Determine the (x, y) coordinate at the center of the cell enclosing the given text.  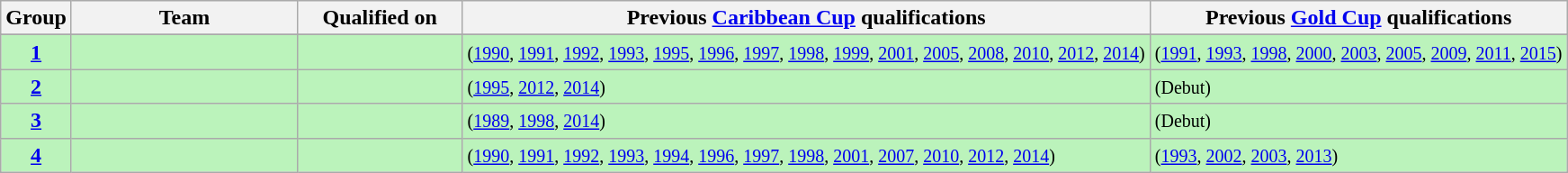
(1991, 1993, 1998, 2000, 2003, 2005, 2009, 2011, 2015) (1358, 52)
(1990, 1991, 1992, 1993, 1995, 1996, 1997, 1998, 1999, 2001, 2005, 2008, 2010, 2012, 2014) (806, 52)
Qualified on (380, 18)
3 (36, 121)
(1995, 2012, 2014) (806, 86)
4 (36, 155)
2 (36, 86)
Group (36, 18)
Previous Caribbean Cup qualifications (806, 18)
(1989, 1998, 2014) (806, 121)
(1993, 2002, 2003, 2013) (1358, 155)
Team (184, 18)
1 (36, 52)
Previous Gold Cup qualifications (1358, 18)
(1990, 1991, 1992, 1993, 1994, 1996, 1997, 1998, 2001, 2007, 2010, 2012, 2014) (806, 155)
